Identify which cell holds the provided text, then report its [x, y] central coordinate. 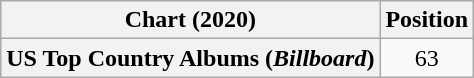
63 [427, 58]
Chart (2020) [190, 20]
Position [427, 20]
US Top Country Albums (Billboard) [190, 58]
